Locate the cell with the specified text and output its (X, Y) center coordinate. 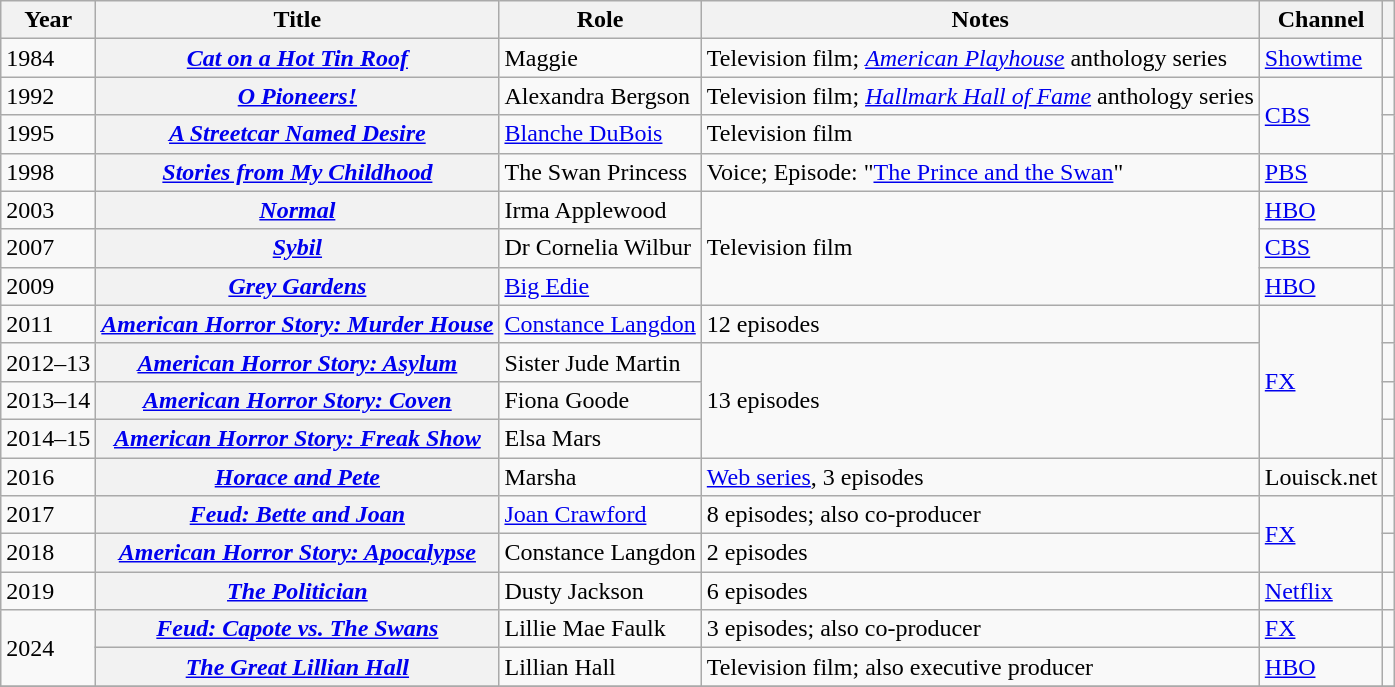
Irma Applewood (600, 210)
Horace and Pete (298, 477)
2 episodes (980, 553)
Fiona Goode (600, 400)
12 episodes (980, 324)
American Horror Story: Apocalypse (298, 553)
2024 (48, 648)
Web series, 3 episodes (980, 477)
Voice; Episode: "The Prince and the Swan" (980, 172)
The Great Lillian Hall (298, 667)
Sybil (298, 248)
2012–13 (48, 362)
Sister Jude Martin (600, 362)
American Horror Story: Freak Show (298, 438)
Dusty Jackson (600, 591)
1984 (48, 58)
2013–14 (48, 400)
Joan Crawford (600, 515)
2009 (48, 286)
Year (48, 20)
Television film; Hallmark Hall of Fame anthology series (980, 96)
Feud: Bette and Joan (298, 515)
1995 (48, 134)
Notes (980, 20)
Lillian Hall (600, 667)
2017 (48, 515)
Stories from My Childhood (298, 172)
PBS (1321, 172)
Normal (298, 210)
8 episodes; also co-producer (980, 515)
Dr Cornelia Wilbur (600, 248)
American Horror Story: Coven (298, 400)
American Horror Story: Asylum (298, 362)
Role (600, 20)
Maggie (600, 58)
A Streetcar Named Desire (298, 134)
Channel (1321, 20)
Grey Gardens (298, 286)
Netflix (1321, 591)
1998 (48, 172)
1992 (48, 96)
2011 (48, 324)
The Politician (298, 591)
Big Edie (600, 286)
Lillie Mae Faulk (600, 629)
Showtime (1321, 58)
6 episodes (980, 591)
Blanche DuBois (600, 134)
2019 (48, 591)
2014–15 (48, 438)
Alexandra Bergson (600, 96)
Cat on a Hot Tin Roof (298, 58)
The Swan Princess (600, 172)
Louisck.net (1321, 477)
American Horror Story: Murder House (298, 324)
Feud: Capote vs. The Swans (298, 629)
Television film; American Playhouse anthology series (980, 58)
2003 (48, 210)
3 episodes; also co-producer (980, 629)
Elsa Mars (600, 438)
Television film; also executive producer (980, 667)
13 episodes (980, 400)
2007 (48, 248)
Title (298, 20)
Marsha (600, 477)
2018 (48, 553)
O Pioneers! (298, 96)
2016 (48, 477)
